Detect which cell encompasses the target text, then output its [x, y] center coordinate. 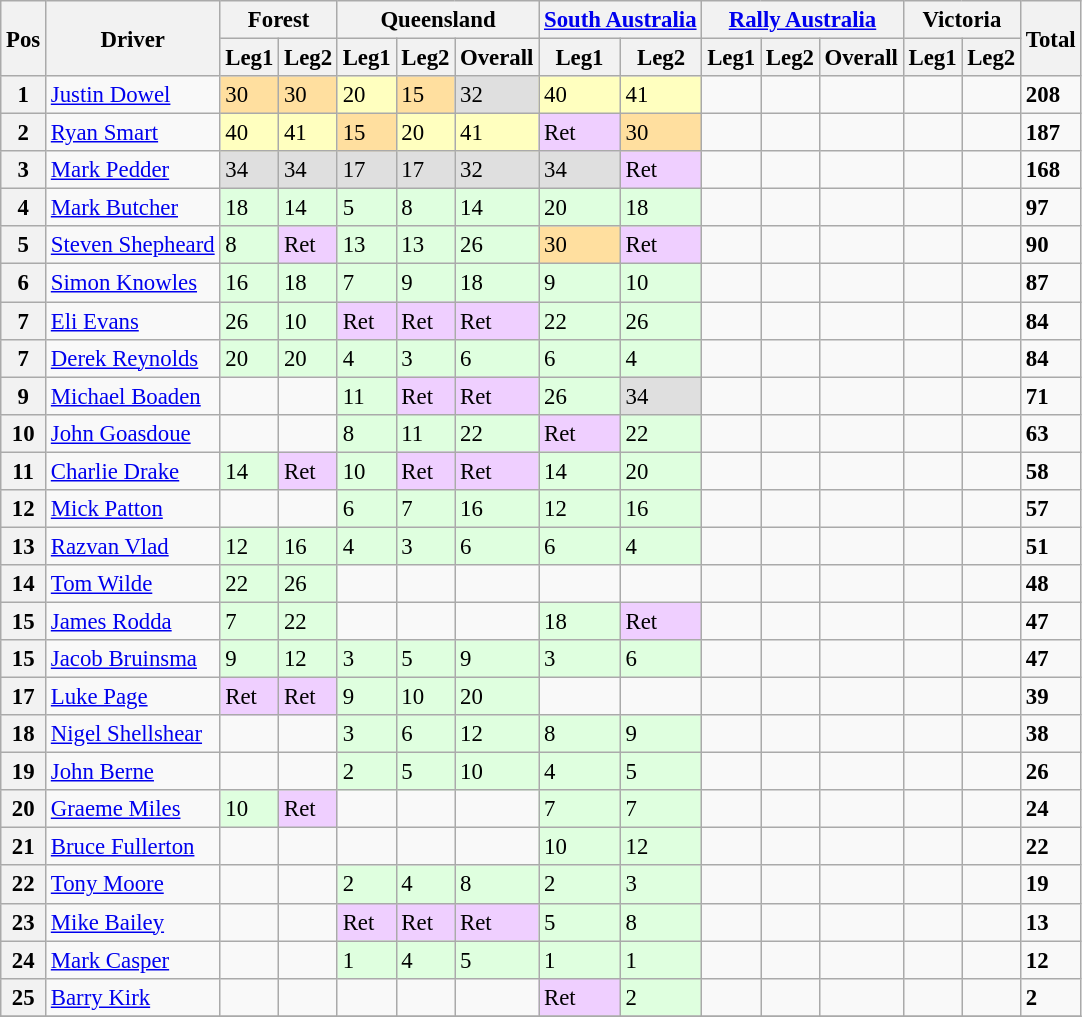
23 [24, 922]
Mike Bailey [133, 922]
51 [1051, 546]
John Berne [133, 772]
Mick Patton [133, 509]
168 [1051, 170]
39 [1051, 697]
Nigel Shellshear [133, 734]
Pos [24, 38]
Mark Butcher [133, 208]
71 [1051, 396]
South Australia [620, 20]
Eli Evans [133, 321]
James Rodda [133, 621]
Steven Shepheard [133, 245]
58 [1051, 471]
Queensland [438, 20]
Derek Reynolds [133, 358]
Mark Casper [133, 960]
Charlie Drake [133, 471]
Barry Kirk [133, 997]
Driver [133, 38]
Luke Page [133, 697]
John Goasdoue [133, 433]
Victoria [962, 20]
38 [1051, 734]
Rally Australia [802, 20]
Total [1051, 38]
Tony Moore [133, 885]
Bruce Fullerton [133, 847]
Justin Dowel [133, 95]
Forest [278, 20]
87 [1051, 283]
Simon Knowles [133, 283]
Jacob Bruinsma [133, 659]
21 [24, 847]
Graeme Miles [133, 809]
57 [1051, 509]
Tom Wilde [133, 584]
25 [24, 997]
Razvan Vlad [133, 546]
Mark Pedder [133, 170]
187 [1051, 133]
Ryan Smart [133, 133]
97 [1051, 208]
208 [1051, 95]
48 [1051, 584]
63 [1051, 433]
90 [1051, 245]
Michael Boaden [133, 396]
